Output the (X, Y) coordinate of the center of the cell containing the given text.  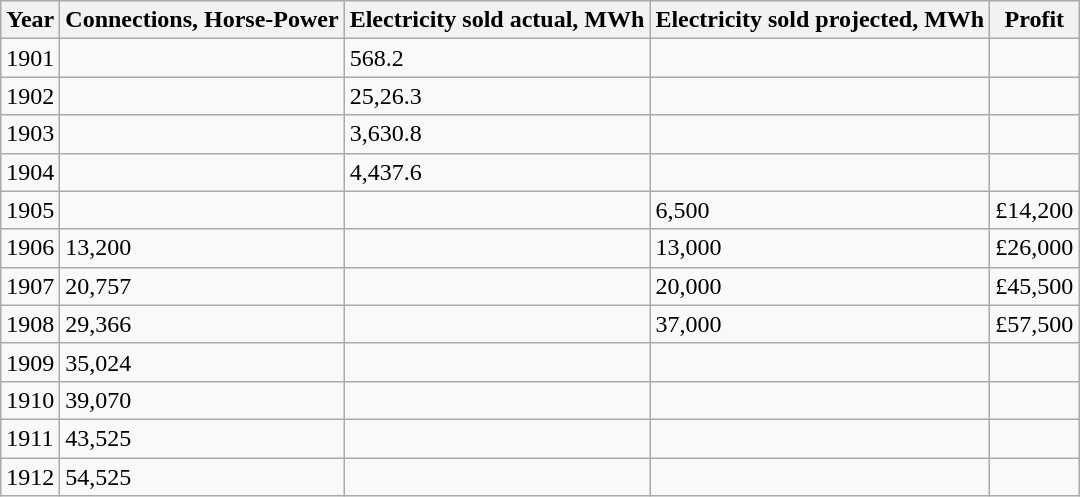
35,024 (202, 362)
1908 (30, 324)
£45,500 (1034, 286)
1905 (30, 210)
37,000 (820, 324)
3,630.8 (497, 134)
25,26.3 (497, 96)
Connections, Horse-Power (202, 20)
1904 (30, 172)
1901 (30, 58)
29,366 (202, 324)
43,525 (202, 438)
568.2 (497, 58)
Year (30, 20)
4,437.6 (497, 172)
1911 (30, 438)
6,500 (820, 210)
54,525 (202, 477)
Electricity sold projected, MWh (820, 20)
1910 (30, 400)
Profit (1034, 20)
39,070 (202, 400)
£14,200 (1034, 210)
1902 (30, 96)
£26,000 (1034, 248)
1903 (30, 134)
20,000 (820, 286)
1912 (30, 477)
£57,500 (1034, 324)
1909 (30, 362)
20,757 (202, 286)
13,200 (202, 248)
1907 (30, 286)
Electricity sold actual, MWh (497, 20)
13,000 (820, 248)
1906 (30, 248)
